Return (X, Y) of the center of cell containing provided text 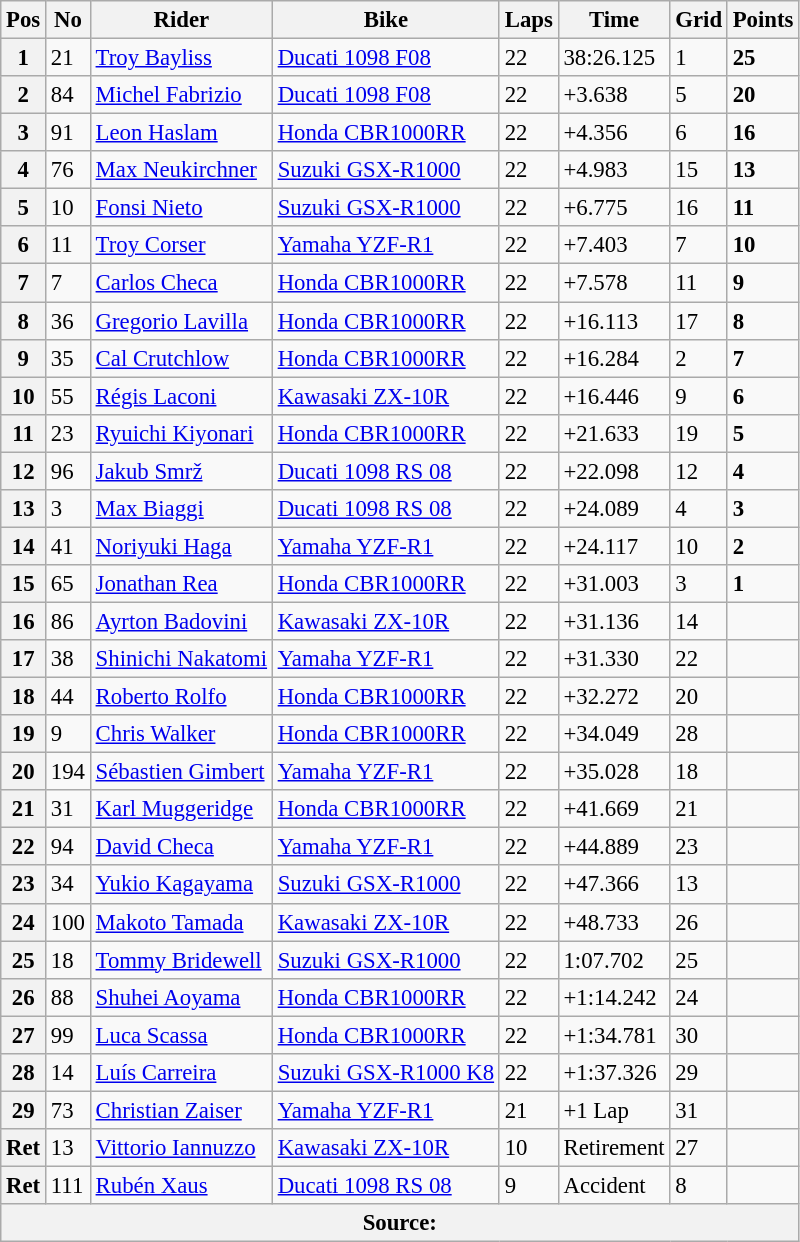
41 (68, 546)
Retirement (614, 1148)
Roberto Rolfo (181, 697)
Shuhei Aoyama (181, 997)
Troy Corser (181, 245)
Source: (400, 1223)
Gregorio Lavilla (181, 321)
+16.284 (614, 358)
+21.633 (614, 433)
+6.775 (614, 208)
+47.366 (614, 885)
Michel Fabrizio (181, 95)
91 (68, 133)
99 (68, 1035)
Suzuki GSX-R1000 K8 (386, 1073)
86 (68, 621)
Jonathan Rea (181, 584)
+32.272 (614, 697)
111 (68, 1185)
100 (68, 922)
76 (68, 170)
Max Neukirchner (181, 170)
+34.049 (614, 734)
Jakub Smrž (181, 471)
+35.028 (614, 772)
38 (68, 659)
Grid (698, 20)
+31.136 (614, 621)
+22.098 (614, 471)
Tommy Bridewell (181, 960)
Accident (614, 1185)
Chris Walker (181, 734)
+3.638 (614, 95)
Leon Haslam (181, 133)
30 (698, 1035)
Rubén Xaus (181, 1185)
88 (68, 997)
94 (68, 847)
Luca Scassa (181, 1035)
David Checa (181, 847)
+1:34.781 (614, 1035)
Troy Bayliss (181, 58)
Points (762, 20)
Laps (528, 20)
55 (68, 396)
Noriyuki Haga (181, 546)
+4.983 (614, 170)
+48.733 (614, 922)
73 (68, 1110)
+1:37.326 (614, 1073)
44 (68, 697)
Shinichi Nakatomi (181, 659)
Max Biaggi (181, 509)
Ayrton Badovini (181, 621)
+1 Lap (614, 1110)
96 (68, 471)
194 (68, 772)
Sébastien Gimbert (181, 772)
34 (68, 885)
Rider (181, 20)
No (68, 20)
Makoto Tamada (181, 922)
+16.446 (614, 396)
Bike (386, 20)
+44.889 (614, 847)
Luís Carreira (181, 1073)
+1:14.242 (614, 997)
+16.113 (614, 321)
Karl Muggeridge (181, 809)
Carlos Checa (181, 283)
+24.089 (614, 509)
+7.578 (614, 283)
Pos (24, 20)
Fonsi Nieto (181, 208)
84 (68, 95)
Régis Laconi (181, 396)
Cal Crutchlow (181, 358)
38:26.125 (614, 58)
Christian Zaiser (181, 1110)
+31.003 (614, 584)
65 (68, 584)
+24.117 (614, 546)
Yukio Kagayama (181, 885)
+7.403 (614, 245)
36 (68, 321)
35 (68, 358)
Time (614, 20)
+31.330 (614, 659)
+41.669 (614, 809)
Vittorio Iannuzzo (181, 1148)
Ryuichi Kiyonari (181, 433)
1:07.702 (614, 960)
+4.356 (614, 133)
